Identify which cell holds the provided text, then report its (x, y) central coordinate. 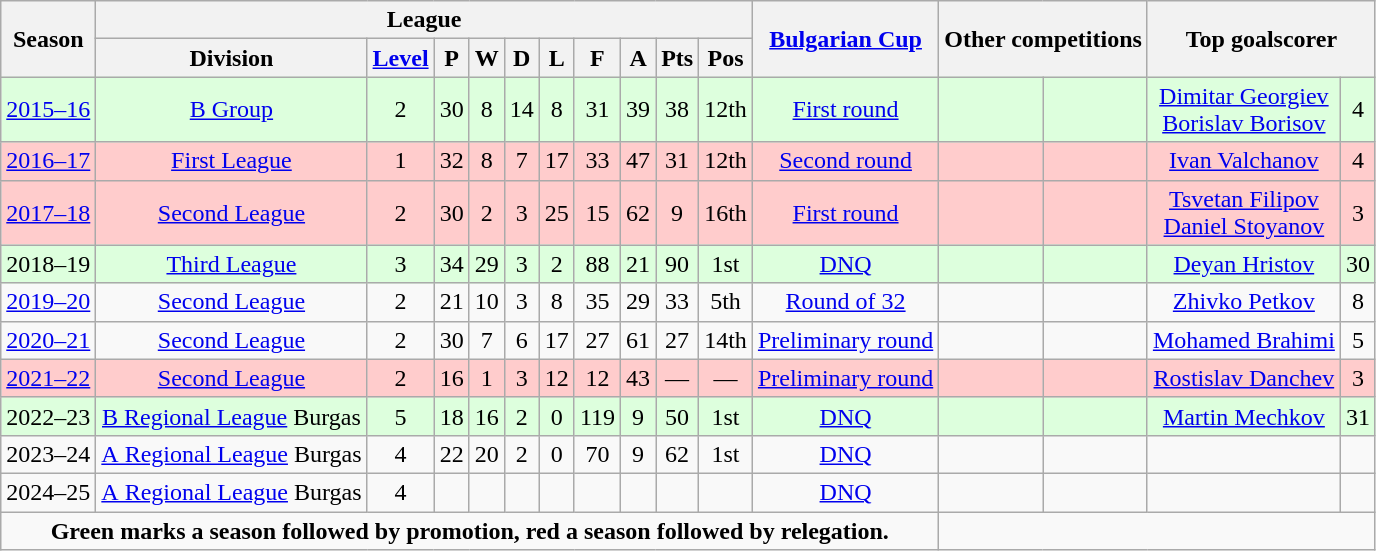
47 (638, 161)
38 (678, 110)
14 (522, 110)
2022–23 (48, 416)
16th (726, 212)
Ivan Valchanov (1244, 161)
2018–19 (48, 264)
Top goalscorer (1261, 39)
Pos (726, 58)
Division (232, 58)
2023–24 (48, 454)
Pts (678, 58)
A (638, 58)
61 (638, 340)
2024–25 (48, 492)
F (597, 58)
Deyan Hristov (1244, 264)
B Regional League Burgas (232, 416)
Second round (845, 161)
22 (452, 454)
119 (597, 416)
39 (638, 110)
43 (638, 378)
32 (452, 161)
2015–16 (48, 110)
90 (678, 264)
Dimitar Georgiev Borislav Borisov (1244, 110)
Bulgarian Cup (845, 39)
88 (597, 264)
L (556, 58)
D (522, 58)
Round of 32 (845, 302)
Other competitions (1044, 39)
5th (726, 302)
First League (232, 161)
Green marks a season followed by promotion, red a season followed by relegation. (470, 531)
6 (522, 340)
Level (400, 58)
B Group (232, 110)
20 (486, 454)
Third League (232, 264)
70 (597, 454)
2016–17 (48, 161)
10 (486, 302)
18 (452, 416)
Tsvetan Filipov Daniel Stoyanov (1244, 212)
14th (726, 340)
Martin Mechkov (1244, 416)
Mohamed Brahimi (1244, 340)
50 (678, 416)
W (486, 58)
25 (556, 212)
Season (48, 39)
2017–18 (48, 212)
2021–22 (48, 378)
35 (597, 302)
2019–20 (48, 302)
15 (597, 212)
Zhivko Petkov (1244, 302)
34 (452, 264)
League (424, 20)
2020–21 (48, 340)
Rostislav Danchev (1244, 378)
P (452, 58)
